From the cell containing the given text, extract its center point as (x, y) coordinate. 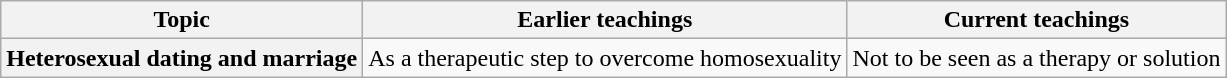
Earlier teachings (605, 20)
As a therapeutic step to overcome homosexuality (605, 58)
Not to be seen as a therapy or solution (1036, 58)
Heterosexual dating and marriage (182, 58)
Topic (182, 20)
Current teachings (1036, 20)
